Provide the (x, y) coordinate of the cell's center where the given text is located.  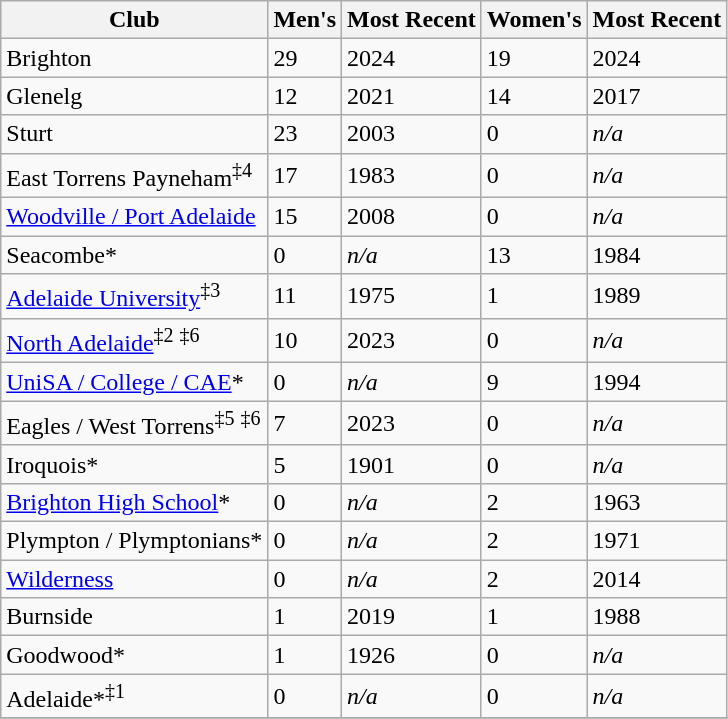
Brighton High School* (134, 502)
2019 (412, 617)
Iroquois* (134, 464)
1988 (657, 617)
15 (305, 217)
Glenelg (134, 96)
1984 (657, 255)
7 (305, 424)
Adelaide*‡1 (134, 696)
23 (305, 134)
North Adelaide‡2 ‡6 (134, 340)
1994 (657, 382)
Adelaide University‡3 (134, 296)
1963 (657, 502)
2014 (657, 579)
Sturt (134, 134)
29 (305, 58)
Women's (534, 20)
Club (134, 20)
UniSA / College / CAE* (134, 382)
Eagles / West Torrens‡5 ‡6 (134, 424)
Brighton (134, 58)
19 (534, 58)
Burnside (134, 617)
Men's (305, 20)
1989 (657, 296)
East Torrens Payneham‡4 (134, 176)
17 (305, 176)
Wilderness (134, 579)
5 (305, 464)
1983 (412, 176)
Woodville / Port Adelaide (134, 217)
9 (534, 382)
12 (305, 96)
2003 (412, 134)
1901 (412, 464)
1971 (657, 541)
10 (305, 340)
Plympton / Plymptonians* (134, 541)
11 (305, 296)
2021 (412, 96)
Seacombe* (134, 255)
2017 (657, 96)
1975 (412, 296)
1926 (412, 655)
14 (534, 96)
2008 (412, 217)
13 (534, 255)
Goodwood* (134, 655)
